Detect which cell encompasses the target text, then output its (x, y) center coordinate. 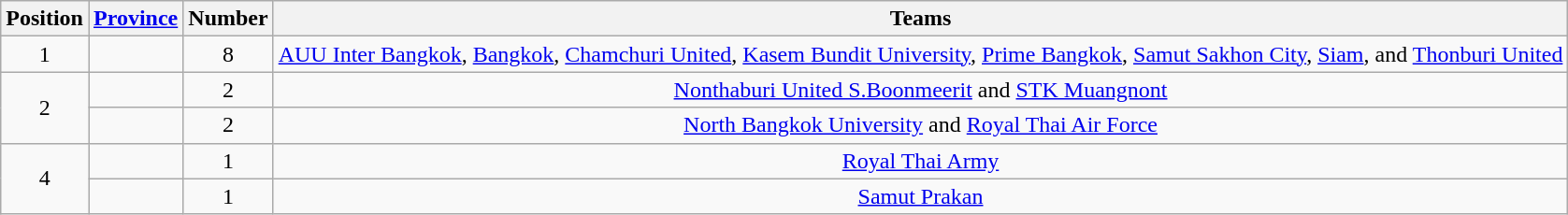
Teams (920, 19)
Province (135, 19)
4 (45, 179)
North Bangkok University and Royal Thai Air Force (920, 125)
Position (45, 19)
Royal Thai Army (920, 161)
Nonthaburi United S.Boonmeerit and STK Muangnont (920, 90)
Samut Prakan (920, 196)
Number (228, 19)
8 (228, 54)
AUU Inter Bangkok, Bangkok, Chamchuri United, Kasem Bundit University, Prime Bangkok, Samut Sakhon City, Siam, and Thonburi United (920, 54)
